Capture the cell that displays the provided text and extract its [x, y] central coordinate. 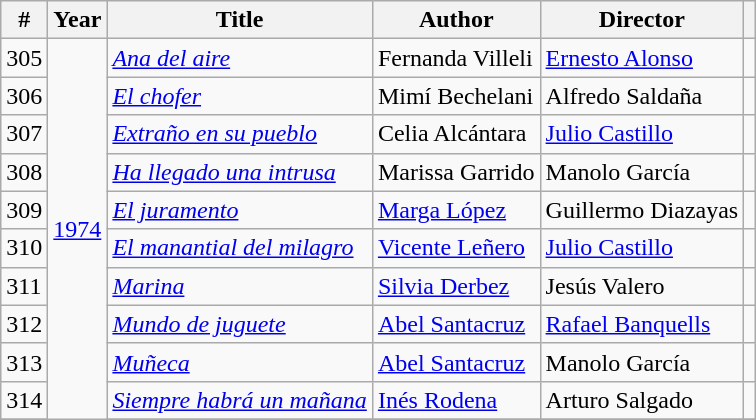
Marissa Garrido [456, 172]
Director [642, 20]
Celia Alcántara [456, 134]
Rafael Banquells [642, 324]
Extraño en su pueblo [240, 134]
Jesús Valero [642, 286]
Siempre habrá un mañana [240, 400]
El juramento [240, 210]
Year [78, 20]
Marina [240, 286]
310 [24, 248]
Arturo Salgado [642, 400]
314 [24, 400]
308 [24, 172]
Ernesto Alonso [642, 58]
Vicente Leñero [456, 248]
Muñeca [240, 362]
Mundo de juguete [240, 324]
307 [24, 134]
# [24, 20]
312 [24, 324]
309 [24, 210]
Inés Rodena [456, 400]
Guillermo Diazayas [642, 210]
Ana del aire [240, 58]
Ha llegado una intrusa [240, 172]
Mimí Bechelani [456, 96]
Title [240, 20]
Fernanda Villeli [456, 58]
1974 [78, 230]
Author [456, 20]
306 [24, 96]
Alfredo Saldaña [642, 96]
Silvia Derbez [456, 286]
313 [24, 362]
El manantial del milagro [240, 248]
311 [24, 286]
Marga López [456, 210]
305 [24, 58]
El chofer [240, 96]
